From the cell containing the given text, extract its center point as (X, Y) coordinate. 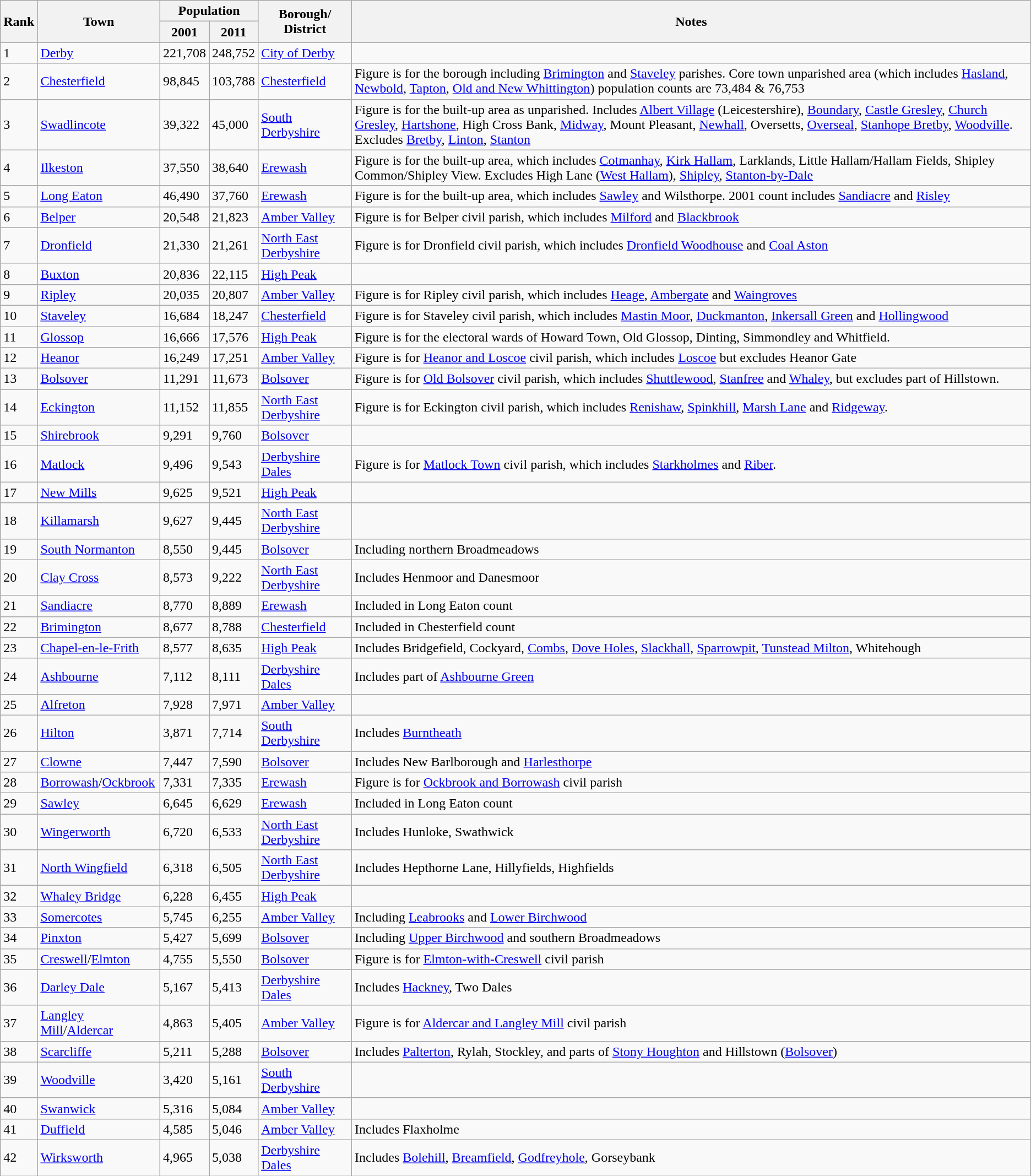
5,161 (234, 1080)
8,677 (185, 627)
22,115 (234, 274)
Includes New Barlborough and Harlesthorpe (691, 762)
8,577 (185, 648)
6,318 (185, 868)
19 (19, 549)
Pinxton (99, 938)
4,863 (185, 1023)
9,222 (234, 577)
9,291 (185, 436)
7,590 (234, 762)
41 (19, 1129)
12 (19, 358)
3,420 (185, 1080)
Buxton (99, 274)
Sandiacre (99, 606)
40 (19, 1108)
6,629 (234, 804)
Rank (19, 21)
New Mills (99, 492)
8,770 (185, 606)
5 (19, 196)
9,760 (234, 436)
5,427 (185, 938)
30 (19, 832)
Including Upper Birchwood and southern Broadmeadows (691, 938)
39,322 (185, 124)
Figure is for Matlock Town civil parish, which includes Starkholmes and Riber. (691, 464)
Brimington (99, 627)
2001 (185, 32)
42 (19, 1158)
14 (19, 408)
Town (99, 21)
24 (19, 676)
Ilkeston (99, 167)
22 (19, 627)
11,152 (185, 408)
Borrowash/Ockbrook (99, 783)
16,684 (185, 316)
35 (19, 959)
3 (19, 124)
Including northern Broadmeadows (691, 549)
5,167 (185, 987)
Shirebrook (99, 436)
38,640 (234, 167)
Eckington (99, 408)
21,261 (234, 246)
2011 (234, 32)
7 (19, 246)
16 (19, 464)
5,046 (234, 1129)
37 (19, 1023)
37,760 (234, 196)
31 (19, 868)
7,335 (234, 783)
Dronfield (99, 246)
Includes Flaxholme (691, 1129)
38 (19, 1052)
South Normanton (99, 549)
20,807 (234, 295)
Staveley (99, 316)
5,288 (234, 1052)
Matlock (99, 464)
Borough/District (305, 21)
26 (19, 733)
20,836 (185, 274)
1 (19, 53)
16,249 (185, 358)
Figure is for the built-up area, which includes Sawley and Wilsthorpe. 2001 count includes Sandiacre and Risley (691, 196)
9,496 (185, 464)
Includes Hackney, Two Dales (691, 987)
23 (19, 648)
5,084 (234, 1108)
Figure is for Staveley civil parish, which includes Mastin Moor, Duckmanton, Inkersall Green and Hollingwood (691, 316)
8,550 (185, 549)
4,755 (185, 959)
Figure is for Aldercar and Langley Mill civil parish (691, 1023)
7,971 (234, 704)
5,405 (234, 1023)
Chapel-en-le-Frith (99, 648)
20,035 (185, 295)
Somercotes (99, 917)
4,965 (185, 1158)
3,871 (185, 733)
7,714 (234, 733)
Alfreton (99, 704)
North Wingfield (99, 868)
103,788 (234, 82)
Figure is for Ripley civil parish, which includes Heage, Ambergate and Waingroves (691, 295)
4,585 (185, 1129)
6 (19, 217)
Swadlincote (99, 124)
Wingerworth (99, 832)
Ripley (99, 295)
248,752 (234, 53)
21,823 (234, 217)
City of Derby (305, 53)
7,447 (185, 762)
Wirksworth (99, 1158)
45,000 (234, 124)
8,111 (234, 676)
29 (19, 804)
11 (19, 337)
Figure is for Eckington civil parish, which includes Renishaw, Spinkhill, Marsh Lane and Ridgeway. (691, 408)
Figure is for Belper civil parish, which includes Milford and Blackbrook (691, 217)
Creswell/Elmton (99, 959)
6,505 (234, 868)
2 (19, 82)
28 (19, 783)
221,708 (185, 53)
5,413 (234, 987)
Whaley Bridge (99, 896)
21 (19, 606)
37,550 (185, 167)
9,627 (185, 521)
Figure is for Elmton-with-Creswell civil parish (691, 959)
34 (19, 938)
8,889 (234, 606)
Figure is for Ockbrook and Borrowash civil parish (691, 783)
6,645 (185, 804)
25 (19, 704)
Population (209, 11)
Figure is for Dronfield civil parish, which includes Dronfield Woodhouse and Coal Aston (691, 246)
Includes Henmoor and Danesmoor (691, 577)
7,112 (185, 676)
Includes Bridgefield, Cockyard, Combs, Dove Holes, Slackhall, Sparrowpit, Tunstead Milton, Whitehough (691, 648)
4 (19, 167)
11,673 (234, 379)
17 (19, 492)
Includes Hepthorne Lane, Hillyfields, Highfields (691, 868)
7,331 (185, 783)
Includes Hunloke, Swathwick (691, 832)
Glossop (99, 337)
17,251 (234, 358)
98,845 (185, 82)
Hilton (99, 733)
10 (19, 316)
6,255 (234, 917)
36 (19, 987)
16,666 (185, 337)
17,576 (234, 337)
Heanor (99, 358)
Duffield (99, 1129)
Killamarsh (99, 521)
6,455 (234, 896)
5,699 (234, 938)
Figure is for Heanor and Loscoe civil parish, which includes Loscoe but excludes Heanor Gate (691, 358)
Includes Palterton, Rylah, Stockley, and parts of Stony Houghton and Hillstown (Bolsover) (691, 1052)
Includes part of Ashbourne Green (691, 676)
Figure is for the electoral wards of Howard Town, Old Glossop, Dinting, Simmondley and Whitfield. (691, 337)
5,745 (185, 917)
20 (19, 577)
20,548 (185, 217)
Included in Chesterfield count (691, 627)
11,855 (234, 408)
11,291 (185, 379)
9,521 (234, 492)
Scarcliffe (99, 1052)
39 (19, 1080)
Includes Bolehill, Breamfield, Godfreyhole, Gorseybank (691, 1158)
8 (19, 274)
Woodville (99, 1080)
Figure is for Old Bolsover civil parish, which includes Shuttlewood, Stanfree and Whaley, but excludes part of Hillstown. (691, 379)
5,316 (185, 1108)
18 (19, 521)
9,625 (185, 492)
Sawley (99, 804)
32 (19, 896)
13 (19, 379)
18,247 (234, 316)
Long Eaton (99, 196)
6,533 (234, 832)
9,543 (234, 464)
6,228 (185, 896)
Derby (99, 53)
27 (19, 762)
Clay Cross (99, 577)
Darley Dale (99, 987)
5,211 (185, 1052)
6,720 (185, 832)
Notes (691, 21)
Including Leabrooks and Lower Birchwood (691, 917)
Belper (99, 217)
15 (19, 436)
Includes Burntheath (691, 733)
46,490 (185, 196)
8,635 (234, 648)
8,788 (234, 627)
7,928 (185, 704)
5,550 (234, 959)
8,573 (185, 577)
Swanwick (99, 1108)
Clowne (99, 762)
Langley Mill/Aldercar (99, 1023)
33 (19, 917)
Ashbourne (99, 676)
5,038 (234, 1158)
21,330 (185, 246)
9 (19, 295)
